From the cell containing the given text, extract its center point as [x, y] coordinate. 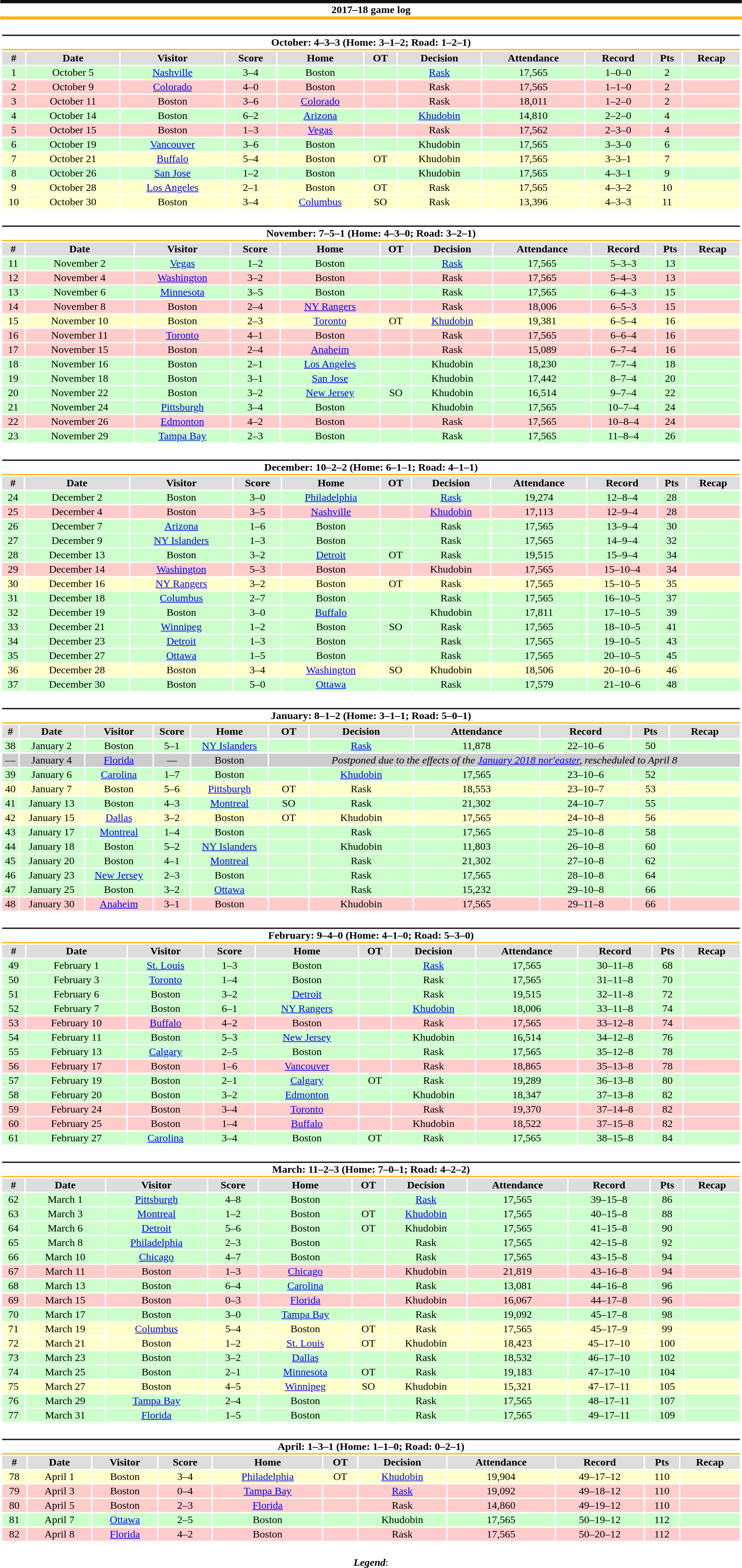
13–9–4 [622, 526]
14,860 [501, 1506]
5–0 [257, 685]
0–3 [233, 1300]
January 20 [51, 861]
15–10–5 [622, 584]
107 [667, 1401]
14,810 [534, 115]
10–7–4 [623, 407]
50–19–12 [600, 1520]
March 21 [65, 1344]
29–10–8 [586, 889]
102 [667, 1358]
43–15–8 [609, 1257]
December 27 [77, 656]
1 [14, 73]
December 28 [77, 670]
13,396 [534, 202]
April 8 [59, 1534]
March 25 [65, 1372]
March 23 [65, 1358]
73 [13, 1358]
February 25 [76, 1124]
October 14 [73, 115]
23 [13, 436]
26–10–8 [586, 847]
15,089 [542, 350]
November 24 [79, 407]
46–17–10 [609, 1358]
0–4 [185, 1491]
28–10–8 [586, 876]
14 [13, 306]
March 10 [65, 1257]
October 11 [73, 102]
31 [13, 598]
March 31 [65, 1415]
49–17–12 [600, 1477]
45–17–8 [609, 1315]
29 [13, 570]
19,904 [501, 1477]
2017–18 game log [371, 10]
February 27 [76, 1138]
March 29 [65, 1401]
30–11–8 [615, 965]
22–10–6 [586, 746]
December 21 [77, 627]
42–15–8 [609, 1242]
January 7 [51, 789]
December 9 [77, 541]
November 15 [79, 350]
19,289 [527, 1080]
99 [667, 1329]
18,423 [518, 1344]
February: 9–4–0 (Home: 4–1–0; Road: 5–3–0) [371, 935]
January 18 [51, 847]
6–6–4 [623, 335]
18,532 [518, 1358]
23–10–7 [586, 789]
49–17–11 [609, 1415]
March 19 [65, 1329]
October 28 [73, 188]
47–17–10 [609, 1372]
19–10–5 [622, 641]
39–15–8 [609, 1200]
17,442 [542, 379]
15,321 [518, 1386]
March 27 [65, 1386]
109 [667, 1415]
25 [13, 512]
49–18–12 [600, 1491]
October 15 [73, 130]
37–15–8 [615, 1124]
12–8–4 [622, 497]
98 [667, 1315]
15–10–4 [622, 570]
17 [13, 350]
18,011 [534, 102]
45–17–10 [609, 1344]
13,081 [518, 1286]
35–13–8 [615, 1066]
4–3–3 [618, 202]
4–3 [172, 803]
1–7 [172, 774]
15–9–4 [622, 555]
5–3–3 [623, 264]
December 4 [77, 512]
19,274 [539, 497]
36 [13, 670]
18,230 [542, 364]
November 4 [79, 278]
February 6 [76, 994]
January 30 [51, 904]
January 13 [51, 803]
November 2 [79, 264]
March 3 [65, 1214]
November: 7–5–1 (Home: 4–3–0; Road: 3–2–1) [371, 234]
44–17–8 [609, 1300]
63 [13, 1214]
March 13 [65, 1286]
1–0–0 [618, 73]
February 1 [76, 965]
19 [13, 379]
35–12–8 [615, 1052]
33–11–8 [615, 1009]
4–8 [233, 1200]
Postponed due to the effects of the January 2018 nor'easter, rescheduled to April 8 [504, 760]
March 1 [65, 1200]
20–10–6 [622, 670]
19,183 [518, 1372]
5–2 [172, 847]
4–7 [233, 1257]
November 18 [79, 379]
43–16–8 [609, 1271]
37–14–8 [615, 1109]
16,067 [518, 1300]
December 18 [77, 598]
79 [14, 1491]
6–1 [229, 1009]
December 7 [77, 526]
48–17–11 [609, 1401]
34–12–8 [615, 1038]
49 [14, 965]
21,819 [518, 1271]
100 [667, 1344]
81 [14, 1520]
41–15–8 [609, 1229]
March 15 [65, 1300]
59 [14, 1109]
16–10–5 [622, 598]
1–1–0 [618, 87]
February 13 [76, 1052]
October 21 [73, 159]
38 [10, 746]
19,381 [542, 321]
45–17–9 [609, 1329]
October 9 [73, 87]
4–3–2 [618, 188]
November 10 [79, 321]
17,811 [539, 612]
November 29 [79, 436]
25–10–8 [586, 832]
20–10–5 [622, 656]
April 5 [59, 1506]
2–3–0 [618, 130]
October 19 [73, 144]
12–9–4 [622, 512]
8 [14, 173]
17,562 [534, 130]
November 6 [79, 292]
54 [14, 1038]
9–7–4 [623, 393]
44–16–8 [609, 1286]
6–7–4 [623, 350]
December 30 [77, 685]
18,347 [527, 1095]
4–0 [251, 87]
February 11 [76, 1038]
27 [13, 541]
April 7 [59, 1520]
4–5 [233, 1386]
11–8–4 [623, 436]
18,522 [527, 1124]
33–12–8 [615, 1023]
6–4 [233, 1286]
January 4 [51, 760]
January 23 [51, 876]
5 [14, 130]
23–10–6 [586, 774]
April 1 [59, 1477]
February 7 [76, 1009]
April: 1–3–1 (Home: 1–1–0; Road: 0–2–1) [371, 1447]
47–17–11 [609, 1386]
21–10–6 [622, 685]
18,865 [527, 1066]
January 2 [51, 746]
6–4–3 [623, 292]
47 [10, 889]
92 [667, 1242]
75 [13, 1386]
November 22 [79, 393]
51 [14, 994]
December 2 [77, 497]
November 16 [79, 364]
February 10 [76, 1023]
February 19 [76, 1080]
105 [667, 1386]
3–3–0 [618, 144]
17–10–5 [622, 612]
October 5 [73, 73]
February 20 [76, 1095]
March: 11–2–3 (Home: 7–0–1; Road: 4–2–2) [371, 1170]
71 [13, 1329]
January: 8–1–2 (Home: 3–1–1; Road: 5–0–1) [371, 716]
5–4–3 [623, 278]
December 23 [77, 641]
5–1 [172, 746]
2–2–0 [618, 115]
November 11 [79, 335]
90 [667, 1229]
18,506 [539, 670]
12 [13, 278]
24–10–8 [586, 818]
17,579 [539, 685]
October 30 [73, 202]
31–11–8 [615, 980]
7–7–4 [623, 364]
27–10–8 [586, 861]
October 26 [73, 173]
April 3 [59, 1491]
69 [13, 1300]
19,370 [527, 1109]
24–10–7 [586, 803]
6–2 [251, 115]
88 [667, 1214]
38–15–8 [615, 1138]
6–5–4 [623, 321]
March 8 [65, 1242]
February 3 [76, 980]
March 11 [65, 1271]
15,232 [476, 889]
61 [14, 1138]
February 17 [76, 1066]
29–11–8 [586, 904]
December 16 [77, 584]
65 [13, 1242]
11,803 [476, 847]
1–2–0 [618, 102]
March 17 [65, 1315]
21 [13, 407]
33 [13, 627]
December 14 [77, 570]
6–5–3 [623, 306]
37–13–8 [615, 1095]
67 [13, 1271]
December 19 [77, 612]
18,553 [476, 789]
January 6 [51, 774]
57 [14, 1080]
50–20–12 [600, 1534]
104 [667, 1372]
December: 10–2–2 (Home: 6–1–1; Road: 4–1–1) [371, 467]
10–8–4 [623, 421]
77 [13, 1415]
36–13–8 [615, 1080]
32–11–8 [615, 994]
42 [10, 818]
44 [10, 847]
January 15 [51, 818]
14–9–4 [622, 541]
84 [667, 1138]
40–15–8 [609, 1214]
18–10–5 [622, 627]
49–19–12 [600, 1506]
November 26 [79, 421]
17,113 [539, 512]
3 [14, 102]
October: 4–3–3 (Home: 3–1–2; Road: 1–2–1) [371, 43]
3–3–1 [618, 159]
March 6 [65, 1229]
8–7–4 [623, 379]
2–7 [257, 598]
December 13 [77, 555]
January 25 [51, 889]
4–3–1 [618, 173]
40 [10, 789]
January 17 [51, 832]
86 [667, 1200]
February 24 [76, 1109]
November 8 [79, 306]
11,878 [476, 746]
